Pinpoint the cell where the given text exists, returning its [X, Y] midpoint coordinate. 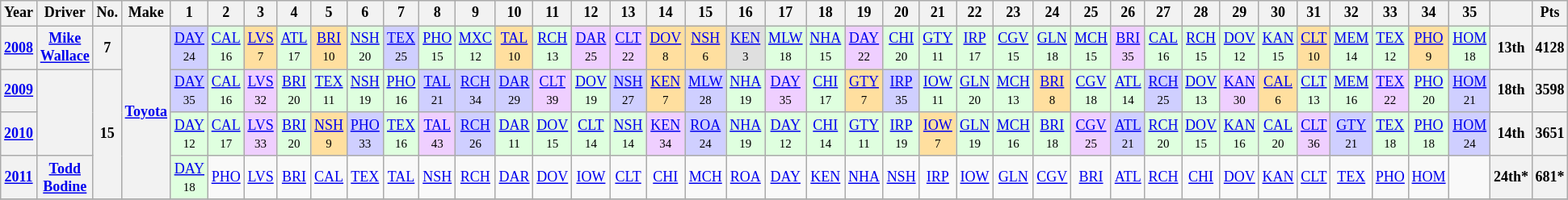
No. [107, 13]
CHI17 [826, 91]
RCH13 [553, 48]
TEX12 [1389, 48]
35 [1470, 13]
Driver [65, 13]
GTY21 [1352, 134]
18th [1511, 91]
3598 [1549, 91]
CAL6 [1278, 91]
GLN18 [1052, 48]
TEX25 [401, 48]
DAR25 [591, 48]
23 [1013, 13]
12 [591, 13]
NSH19 [365, 91]
9 [476, 13]
KEN7 [666, 91]
CLT14 [591, 134]
NHA15 [826, 48]
5 [330, 13]
2011 [19, 177]
IOW11 [938, 91]
10 [514, 13]
2 [226, 13]
DAR [514, 177]
6 [365, 13]
PHO33 [365, 134]
LVS [260, 177]
DOV8 [666, 48]
28 [1201, 13]
17 [785, 13]
ROA24 [706, 134]
CAL17 [226, 134]
Make [145, 13]
HOM [1428, 177]
LVS33 [260, 134]
IOW7 [938, 134]
NSH9 [330, 134]
BRI8 [1052, 91]
CGV25 [1091, 134]
3651 [1549, 134]
KAN15 [1278, 48]
ATL21 [1128, 134]
MCH [706, 177]
CLT39 [553, 91]
BRI35 [1128, 48]
DAY24 [189, 48]
TAL43 [438, 134]
NHA [864, 177]
24th* [1511, 177]
IRP19 [902, 134]
CLT22 [628, 48]
KAN16 [1239, 134]
PHO15 [438, 48]
GLN20 [975, 91]
16 [746, 13]
13 [628, 13]
NSH27 [628, 91]
21 [938, 13]
32 [1352, 13]
IRP17 [975, 48]
18 [826, 13]
ROA [746, 177]
PHO20 [1428, 91]
DAR11 [514, 134]
CGV [1052, 177]
4 [294, 13]
BRI18 [1052, 134]
BRI10 [330, 48]
CGV15 [1013, 48]
RCH20 [1163, 134]
681* [1549, 177]
HOM21 [1470, 91]
27 [1163, 13]
KEN [826, 177]
CAL20 [1278, 134]
33 [1389, 13]
KAN30 [1239, 91]
DAY [785, 177]
14th [1511, 134]
DAY18 [189, 177]
34 [1428, 13]
MEM14 [1352, 48]
KAN [1278, 177]
TEX16 [401, 134]
DAY22 [864, 48]
MCH16 [1013, 134]
TEX18 [1389, 134]
CHI20 [902, 48]
13th [1511, 48]
25 [1091, 13]
TEX22 [1389, 91]
IRP35 [902, 91]
11 [553, 13]
Toyota [145, 113]
LVS32 [260, 91]
2009 [19, 91]
DOV12 [1239, 48]
MXC12 [476, 48]
4128 [1549, 48]
Year [19, 13]
TEX11 [330, 91]
ATL [1128, 177]
ATL17 [294, 48]
8 [438, 13]
14 [666, 13]
2010 [19, 134]
DAR29 [514, 91]
DOV13 [1201, 91]
3 [260, 13]
RCH26 [476, 134]
MLW28 [706, 91]
1 [189, 13]
KEN3 [746, 48]
CLT36 [1314, 134]
TAL10 [514, 48]
TAL21 [438, 91]
2008 [19, 48]
DOV19 [591, 91]
MCH15 [1091, 48]
HOM24 [1470, 134]
26 [1128, 13]
ATL14 [1128, 91]
CAL [330, 177]
30 [1278, 13]
CLT13 [1314, 91]
CGV18 [1091, 91]
PHO16 [401, 91]
RCH15 [1201, 48]
CLT10 [1314, 48]
31 [1314, 13]
20 [902, 13]
GLN19 [975, 134]
29 [1239, 13]
MEM16 [1352, 91]
PHO9 [1428, 48]
NSH6 [706, 48]
KEN34 [666, 134]
GLN [1013, 177]
RCH34 [476, 91]
24 [1052, 13]
Pts [1549, 13]
MLW18 [785, 48]
22 [975, 13]
IRP [938, 177]
MCH13 [1013, 91]
Todd Bodine [65, 177]
RCH25 [1163, 91]
19 [864, 13]
TAL [401, 177]
Mike Wallace [65, 48]
PHO18 [1428, 134]
NSH20 [365, 48]
NSH14 [628, 134]
CHI14 [826, 134]
HOM18 [1470, 48]
LVS7 [260, 48]
GTY7 [864, 91]
